For the text-containing cell, return its midpoint in (X, Y) coordinate format. 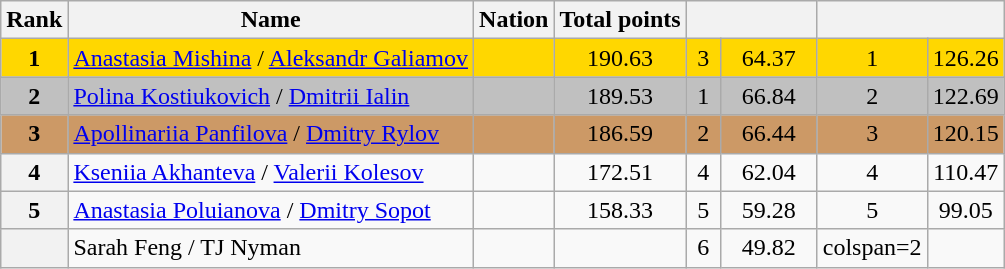
126.26 (966, 58)
172.51 (620, 172)
49.82 (768, 248)
Kseniia Akhanteva / Valerii Kolesov (271, 172)
186.59 (620, 134)
189.53 (620, 96)
6 (703, 248)
64.37 (768, 58)
120.15 (966, 134)
158.33 (620, 210)
62.04 (768, 172)
66.44 (768, 134)
59.28 (768, 210)
Apollinariia Panfilova / Dmitry Rylov (271, 134)
Anastasia Mishina / Aleksandr Galiamov (271, 58)
Total points (620, 20)
Name (271, 20)
Polina Kostiukovich / Dmitrii Ialin (271, 96)
110.47 (966, 172)
Anastasia Poluianova / Dmitry Sopot (271, 210)
Rank (34, 20)
66.84 (768, 96)
190.63 (620, 58)
Nation (514, 20)
122.69 (966, 96)
Sarah Feng / TJ Nyman (271, 248)
99.05 (966, 210)
colspan=2 (872, 248)
